From the cell containing the given text, extract its center point as [X, Y] coordinate. 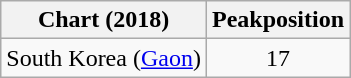
Chart (2018) [104, 20]
South Korea (Gaon) [104, 58]
17 [278, 58]
Peakposition [278, 20]
